Pinpoint the cell where the given text exists, returning its [x, y] midpoint coordinate. 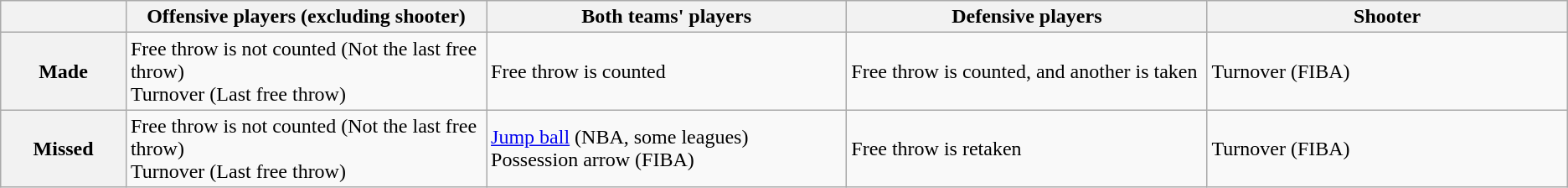
Free throw is counted [667, 71]
Defensive players [1027, 17]
Jump ball (NBA, some leagues) Possession arrow (FIBA) [667, 149]
Made [64, 71]
Missed [64, 149]
Both teams' players [667, 17]
Shooter [1387, 17]
Free throw is retaken [1027, 149]
Free throw is counted, and another is taken [1027, 71]
Offensive players (excluding shooter) [306, 17]
